Return the (x, y) coordinate for the center point of the cell that contains the specified text.  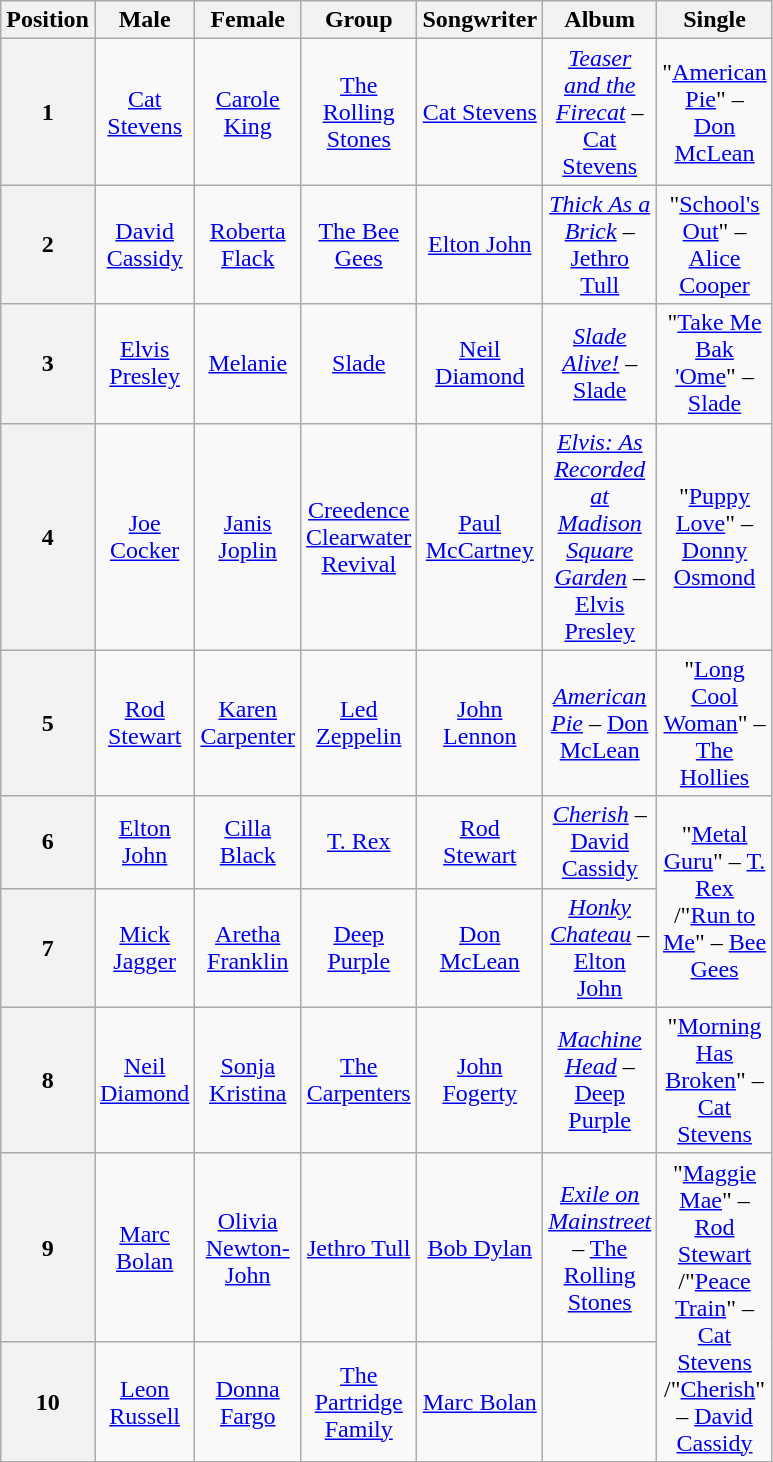
"School's Out" – Alice Cooper (714, 244)
Cilla Black (248, 842)
American Pie – Don McLean (600, 723)
"Take Me Bak 'Ome" – Slade (714, 364)
Exile on Mainstreet – The Rolling Stones (600, 1248)
Cherish – David Cassidy (600, 842)
Jethro Tull (359, 1248)
Single (714, 20)
6 (48, 842)
John Fogerty (480, 1080)
8 (48, 1080)
5 (48, 723)
Creedence Clearwater Revival (359, 536)
3 (48, 364)
Songwriter (480, 20)
"Maggie Mae" – Rod Stewart/"Peace Train" – Cat Stevens/"Cherish" – David Cassidy (714, 1307)
Aretha Franklin (248, 948)
T. Rex (359, 842)
9 (48, 1248)
Position (48, 20)
Honky Chateau – Elton John (600, 948)
2 (48, 244)
1 (48, 112)
Bob Dylan (480, 1248)
The Partridge Family (359, 1402)
"Long Cool Woman" – The Hollies (714, 723)
"Puppy Love" – Donny Osmond (714, 536)
Janis Joplin (248, 536)
4 (48, 536)
Don McLean (480, 948)
David Cassidy (144, 244)
Sonja Kristina (248, 1080)
Roberta Flack (248, 244)
Carole King (248, 112)
10 (48, 1402)
Album (600, 20)
Leon Russell (144, 1402)
Joe Cocker (144, 536)
"Morning Has Broken" – Cat Stevens (714, 1080)
Group (359, 20)
Machine Head – Deep Purple (600, 1080)
Melanie (248, 364)
Slade (359, 364)
"Metal Guru" – T. Rex/"Run to Me" – Bee Gees (714, 902)
Elvis: As Recorded at Madison Square Garden – Elvis Presley (600, 536)
Paul McCartney (480, 536)
"American Pie" – Don McLean (714, 112)
The Bee Gees (359, 244)
7 (48, 948)
Donna Fargo (248, 1402)
Female (248, 20)
Led Zeppelin (359, 723)
Teaser and the Firecat – Cat Stevens (600, 112)
The Carpenters (359, 1080)
Deep Purple (359, 948)
Thick As a Brick – Jethro Tull (600, 244)
John Lennon (480, 723)
Mick Jagger (144, 948)
Elvis Presley (144, 364)
Karen Carpenter (248, 723)
Olivia Newton-John (248, 1248)
Slade Alive! – Slade (600, 364)
Male (144, 20)
The Rolling Stones (359, 112)
